Search for the cell housing the specified text and yield its [x, y] center coordinate. 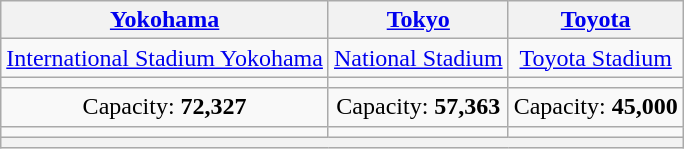
Yokohama [165, 20]
Capacity: 45,000 [596, 107]
Capacity: 72,327 [165, 107]
Capacity: 57,363 [418, 107]
Toyota [596, 20]
International Stadium Yokohama [165, 58]
Tokyo [418, 20]
National Stadium [418, 58]
Toyota Stadium [596, 58]
